Locate the cell with the specified text and output its [x, y] center coordinate. 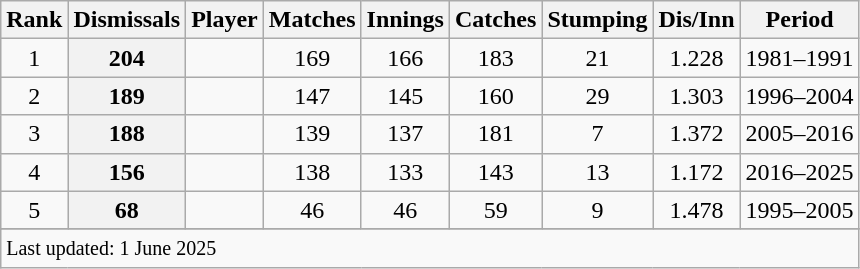
Stumping [598, 20]
4 [34, 172]
13 [598, 172]
145 [405, 96]
181 [495, 134]
68 [127, 210]
Catches [495, 20]
21 [598, 58]
1995–2005 [800, 210]
3 [34, 134]
Last updated: 1 June 2025 [430, 248]
166 [405, 58]
1.303 [696, 96]
9 [598, 210]
2005–2016 [800, 134]
1996–2004 [800, 96]
1 [34, 58]
1.172 [696, 172]
137 [405, 134]
133 [405, 172]
7 [598, 134]
1.228 [696, 58]
Matches [312, 20]
Innings [405, 20]
59 [495, 210]
160 [495, 96]
189 [127, 96]
1981–1991 [800, 58]
147 [312, 96]
2016–2025 [800, 172]
139 [312, 134]
169 [312, 58]
Rank [34, 20]
138 [312, 172]
1.372 [696, 134]
Period [800, 20]
2 [34, 96]
Dismissals [127, 20]
5 [34, 210]
143 [495, 172]
204 [127, 58]
Dis/Inn [696, 20]
156 [127, 172]
183 [495, 58]
Player [225, 20]
29 [598, 96]
1.478 [696, 210]
188 [127, 134]
